Search for the cell housing the specified text and yield its [X, Y] center coordinate. 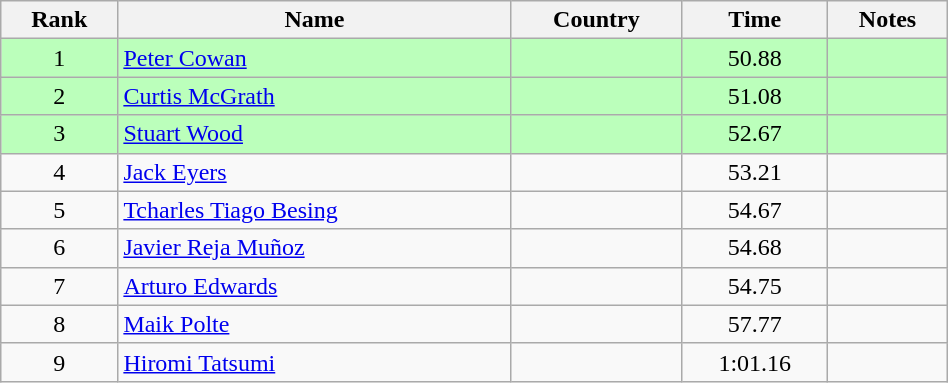
51.08 [755, 96]
9 [60, 362]
Stuart Wood [314, 134]
1 [60, 58]
Maik Polte [314, 324]
Javier Reja Muñoz [314, 248]
Notes [888, 20]
1:01.16 [755, 362]
3 [60, 134]
Hiromi Tatsumi [314, 362]
5 [60, 210]
Arturo Edwards [314, 286]
53.21 [755, 172]
4 [60, 172]
Country [596, 20]
54.68 [755, 248]
Jack Eyers [314, 172]
57.77 [755, 324]
Curtis McGrath [314, 96]
Time [755, 20]
Rank [60, 20]
54.75 [755, 286]
6 [60, 248]
7 [60, 286]
50.88 [755, 58]
Tcharles Tiago Besing [314, 210]
2 [60, 96]
54.67 [755, 210]
52.67 [755, 134]
Peter Cowan [314, 58]
Name [314, 20]
8 [60, 324]
